Pinpoint the cell where the given text exists, returning its (x, y) midpoint coordinate. 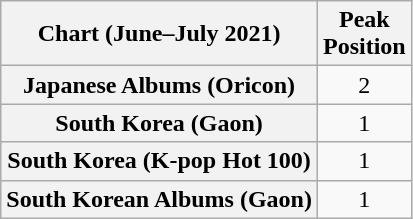
Japanese Albums (Oricon) (160, 85)
South Korea (Gaon) (160, 123)
PeakPosition (364, 34)
South Korean Albums (Gaon) (160, 199)
2 (364, 85)
Chart (June–July 2021) (160, 34)
South Korea (K-pop Hot 100) (160, 161)
